Extract the (x, y) coordinate from the center of the cell holding the provided text.  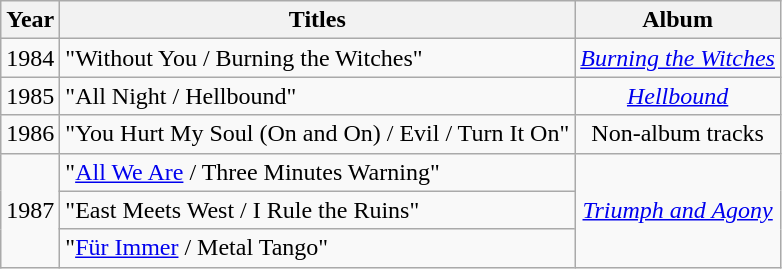
"All We Are / Three Minutes Warning" (318, 172)
Hellbound (678, 96)
"You Hurt My Soul (On and On) / Evil / Turn It On" (318, 134)
"All Night / Hellbound" (318, 96)
1986 (30, 134)
"East Meets West / I Rule the Ruins" (318, 210)
Titles (318, 20)
Burning the Witches (678, 58)
"Für Immer / Metal Tango" (318, 248)
Triumph and Agony (678, 210)
Year (30, 20)
"Without You / Burning the Witches" (318, 58)
1985 (30, 96)
Non-album tracks (678, 134)
1987 (30, 210)
Album (678, 20)
1984 (30, 58)
